Search for the cell housing the specified text and yield its [X, Y] center coordinate. 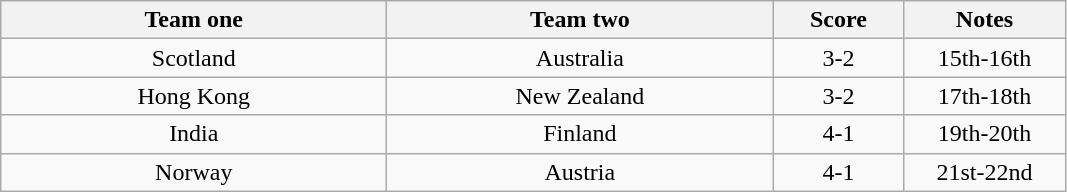
Australia [580, 58]
Team two [580, 20]
Team one [194, 20]
Norway [194, 172]
15th-16th [984, 58]
Notes [984, 20]
21st-22nd [984, 172]
19th-20th [984, 134]
Scotland [194, 58]
India [194, 134]
Score [838, 20]
Finland [580, 134]
New Zealand [580, 96]
17th-18th [984, 96]
Austria [580, 172]
Hong Kong [194, 96]
